Determine the (X, Y) coordinate at the center of the cell enclosing the given text.  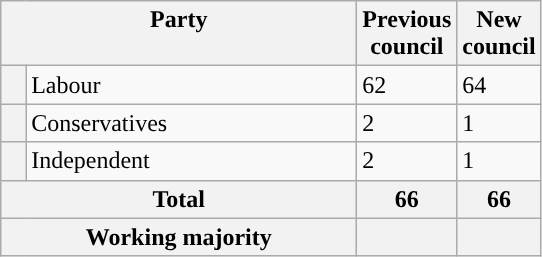
Previous council (407, 34)
Party (179, 34)
62 (407, 85)
Conservatives (192, 123)
New council (499, 34)
Working majority (179, 237)
64 (499, 85)
Independent (192, 161)
Total (179, 199)
Labour (192, 85)
